Identify which cell holds the provided text, then report its [X, Y] central coordinate. 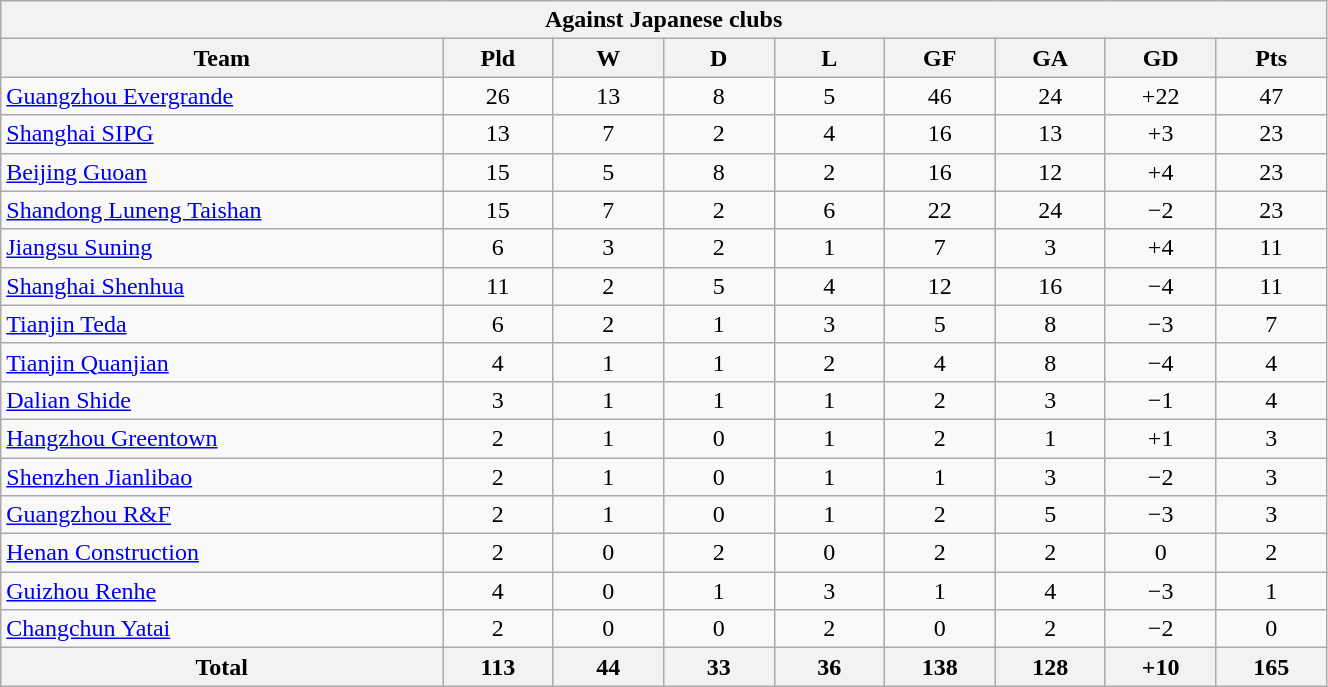
46 [939, 96]
22 [939, 210]
−1 [1160, 400]
D [719, 58]
Henan Construction [222, 553]
128 [1050, 667]
Beijing Guoan [222, 172]
Dalian Shide [222, 400]
Shenzhen Jianlibao [222, 477]
Changchun Yatai [222, 629]
Against Japanese clubs [664, 20]
Total [222, 667]
Shanghai Shenhua [222, 286]
44 [608, 667]
Pld [498, 58]
113 [498, 667]
+1 [1160, 438]
Jiangsu Suning [222, 248]
26 [498, 96]
33 [719, 667]
138 [939, 667]
Tianjin Teda [222, 324]
Guangzhou R&F [222, 515]
GA [1050, 58]
L [829, 58]
Shandong Luneng Taishan [222, 210]
Tianjin Quanjian [222, 362]
Guizhou Renhe [222, 591]
47 [1272, 96]
Team [222, 58]
GD [1160, 58]
+3 [1160, 134]
36 [829, 667]
Guangzhou Evergrande [222, 96]
Hangzhou Greentown [222, 438]
W [608, 58]
GF [939, 58]
165 [1272, 667]
+22 [1160, 96]
Shanghai SIPG [222, 134]
+10 [1160, 667]
Pts [1272, 58]
